Detect which cell encompasses the target text, then output its [x, y] center coordinate. 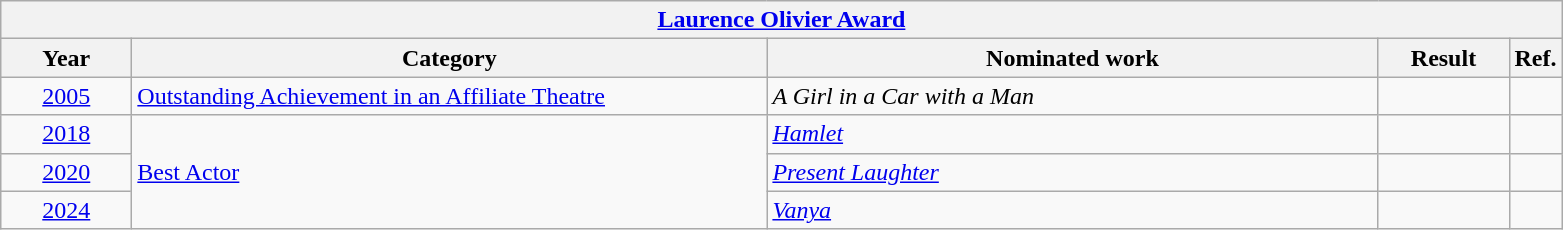
Hamlet [1072, 134]
Outstanding Achievement in an Affiliate Theatre [450, 96]
Year [66, 58]
2005 [66, 96]
2020 [66, 172]
Ref. [1536, 58]
A Girl in a Car with a Man [1072, 96]
Category [450, 58]
Nominated work [1072, 58]
Best Actor [450, 172]
Vanya [1072, 210]
Laurence Olivier Award [782, 20]
Present Laughter [1072, 172]
2024 [66, 210]
Result [1444, 58]
2018 [66, 134]
